Pinpoint the cell where the given text exists, returning its [X, Y] midpoint coordinate. 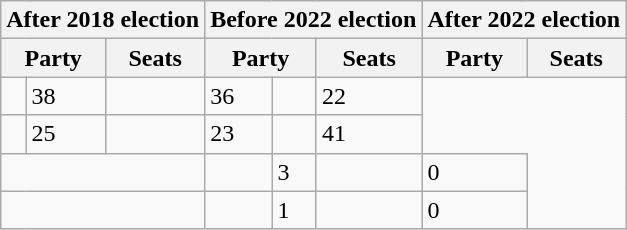
38 [66, 96]
3 [294, 172]
25 [66, 134]
23 [238, 134]
36 [238, 96]
41 [368, 134]
22 [368, 96]
After 2018 election [103, 20]
Before 2022 election [314, 20]
1 [294, 210]
After 2022 election [524, 20]
